Identify which cell holds the provided text, then report its (X, Y) central coordinate. 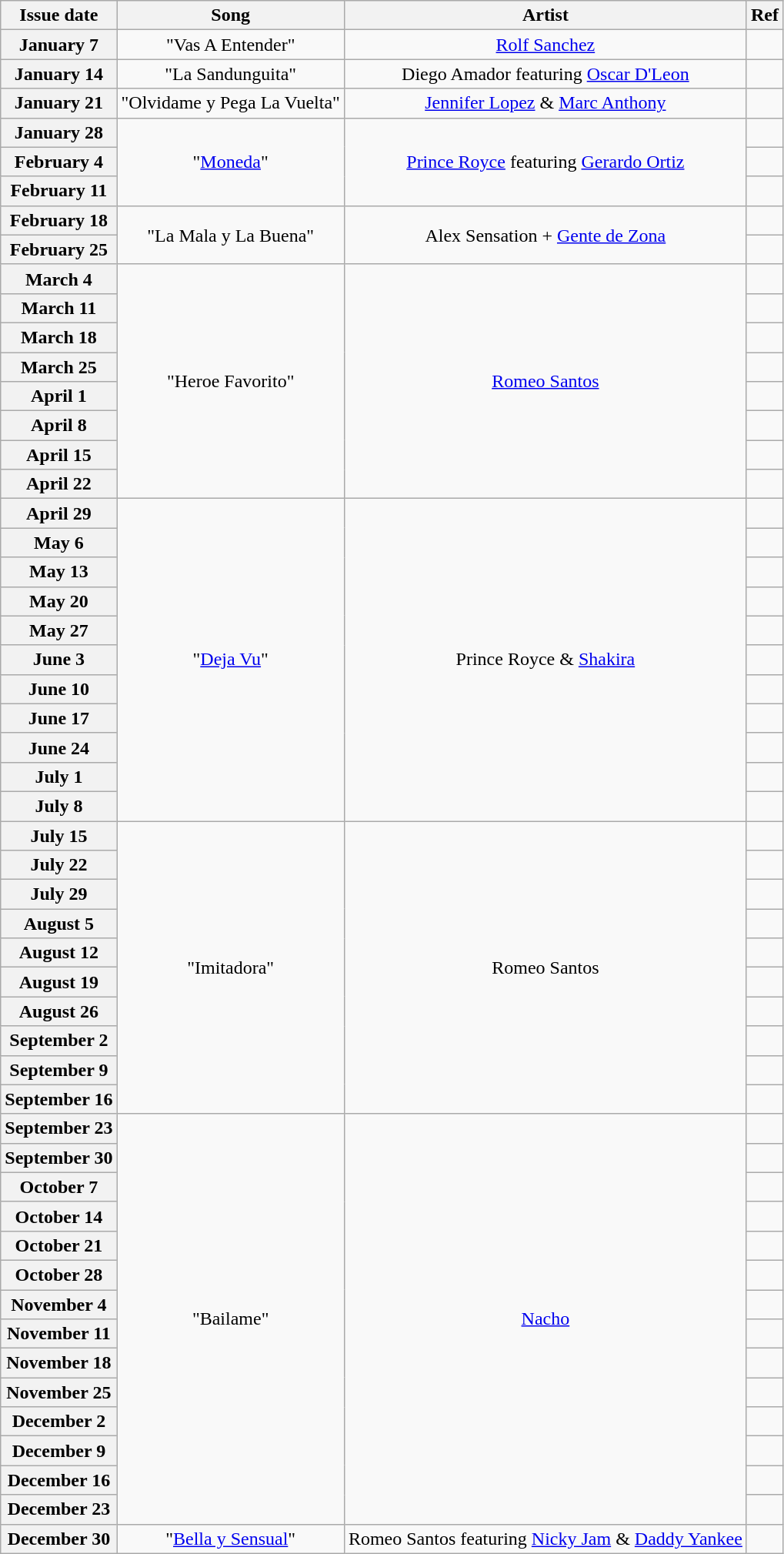
January 21 (58, 103)
"Imitadora" (231, 967)
August 19 (58, 982)
Rolf Sanchez (545, 45)
"Bella y Sensual" (231, 1539)
Prince Royce & Shakira (545, 660)
December 23 (58, 1509)
May 27 (58, 630)
March 11 (58, 308)
May 6 (58, 543)
October 14 (58, 1216)
April 1 (58, 396)
Ref (765, 15)
March 18 (58, 337)
Artist (545, 15)
July 8 (58, 806)
November 25 (58, 1392)
Issue date (58, 15)
"La Mala y La Buena" (231, 235)
March 4 (58, 279)
April 8 (58, 426)
December 30 (58, 1539)
August 26 (58, 1011)
September 2 (58, 1041)
"Vas A Entender" (231, 45)
March 25 (58, 367)
June 10 (58, 689)
April 22 (58, 484)
"Bailame" (231, 1319)
"La Sandunguita" (231, 74)
"Olvidame y Pega La Vuelta" (231, 103)
Jennifer Lopez & Marc Anthony (545, 103)
"Heroe Favorito" (231, 381)
October 28 (58, 1275)
"Deja Vu" (231, 660)
May 13 (58, 572)
April 15 (58, 455)
May 20 (58, 601)
February 25 (58, 249)
August 5 (58, 924)
February 4 (58, 162)
Alex Sensation + Gente de Zona (545, 235)
December 2 (58, 1422)
June 24 (58, 747)
January 7 (58, 45)
January 28 (58, 132)
Romeo Santos featuring Nicky Jam & Daddy Yankee (545, 1539)
October 7 (58, 1187)
"Moneda" (231, 162)
Prince Royce featuring Gerardo Ortiz (545, 162)
Nacho (545, 1319)
August 12 (58, 953)
July 29 (58, 894)
February 11 (58, 191)
July 1 (58, 777)
October 21 (58, 1245)
February 18 (58, 220)
September 16 (58, 1099)
December 9 (58, 1451)
December 16 (58, 1480)
September 30 (58, 1158)
November 11 (58, 1334)
September 23 (58, 1128)
Song (231, 15)
June 3 (58, 660)
Diego Amador featuring Oscar D'Leon (545, 74)
June 17 (58, 718)
July 15 (58, 835)
July 22 (58, 865)
November 18 (58, 1363)
April 29 (58, 513)
November 4 (58, 1305)
September 9 (58, 1070)
January 14 (58, 74)
